Search for the cell housing the specified text and yield its [X, Y] center coordinate. 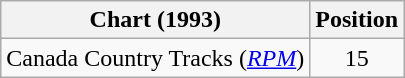
Canada Country Tracks (RPM) [156, 58]
Position [357, 20]
Chart (1993) [156, 20]
15 [357, 58]
